Search for the cell housing the specified text and yield its (X, Y) center coordinate. 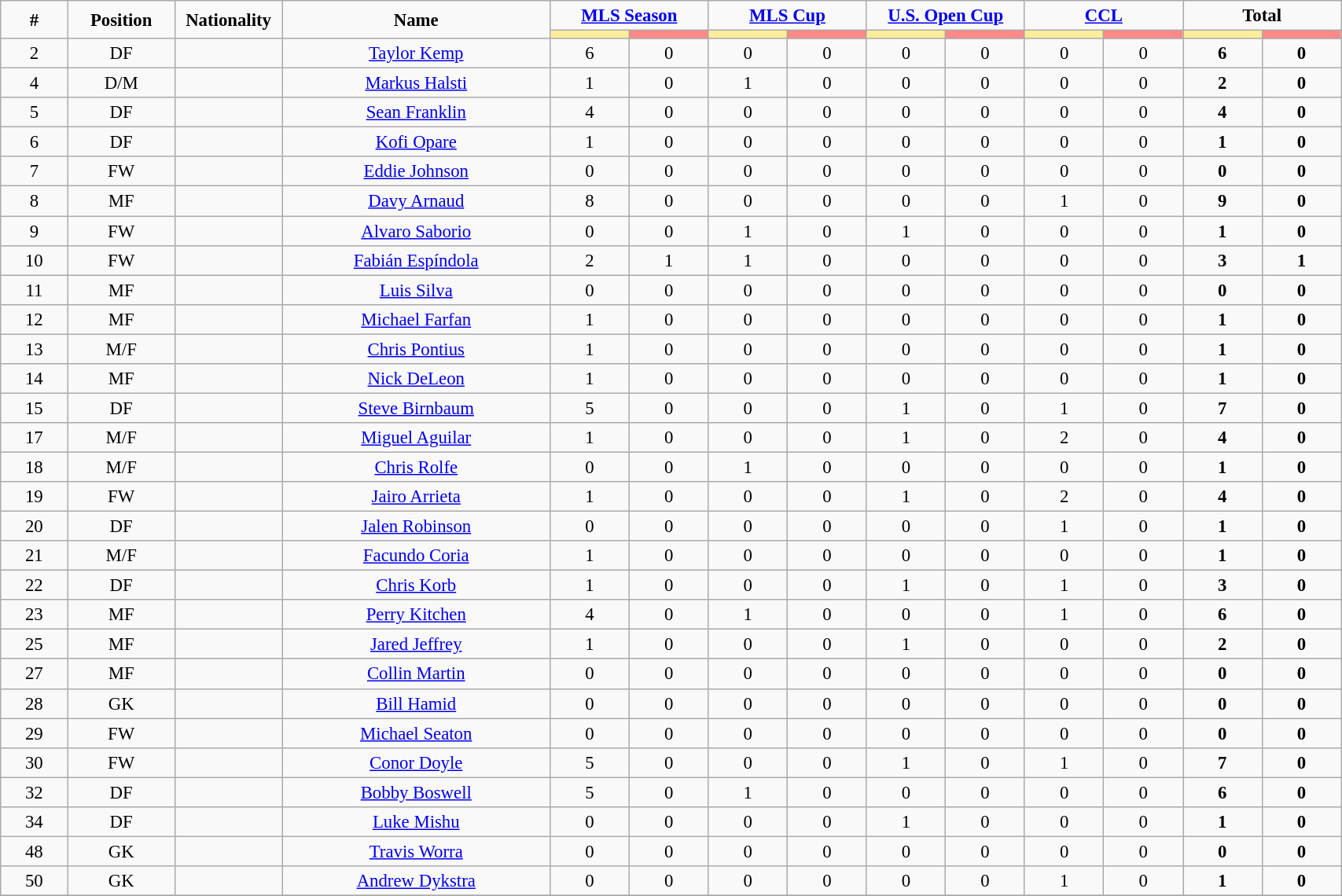
MLS Cup (788, 16)
17 (35, 438)
48 (35, 851)
Miguel Aguilar (417, 438)
D/M (121, 83)
32 (35, 792)
19 (35, 497)
Michael Seaton (417, 733)
20 (35, 527)
Nationality (228, 20)
Perry Kitchen (417, 615)
23 (35, 615)
Name (417, 20)
Chris Korb (417, 586)
Alvaro Saborio (417, 231)
13 (35, 349)
14 (35, 379)
MLS Season (629, 16)
11 (35, 290)
Markus Halsti (417, 83)
Chris Pontius (417, 349)
Position (121, 20)
Jairo Arrieta (417, 497)
Eddie Johnson (417, 172)
Total (1261, 16)
10 (35, 260)
21 (35, 556)
Sean Franklin (417, 112)
Bill Hamid (417, 703)
Collin Martin (417, 674)
28 (35, 703)
Michael Farfan (417, 319)
30 (35, 762)
Facundo Coria (417, 556)
Andrew Dykstra (417, 881)
27 (35, 674)
50 (35, 881)
Jared Jeffrey (417, 644)
Fabián Espíndola (417, 260)
Luke Mishu (417, 822)
Taylor Kemp (417, 53)
U.S. Open Cup (945, 16)
Steve Birnbaum (417, 408)
22 (35, 586)
Davy Arnaud (417, 201)
Luis Silva (417, 290)
Jalen Robinson (417, 527)
Nick DeLeon (417, 379)
34 (35, 822)
Conor Doyle (417, 762)
29 (35, 733)
Bobby Boswell (417, 792)
CCL (1104, 16)
Travis Worra (417, 851)
12 (35, 319)
Kofi Opare (417, 142)
15 (35, 408)
18 (35, 467)
Chris Rolfe (417, 467)
25 (35, 644)
# (35, 20)
